Pinpoint the cell where the given text exists, returning its (x, y) midpoint coordinate. 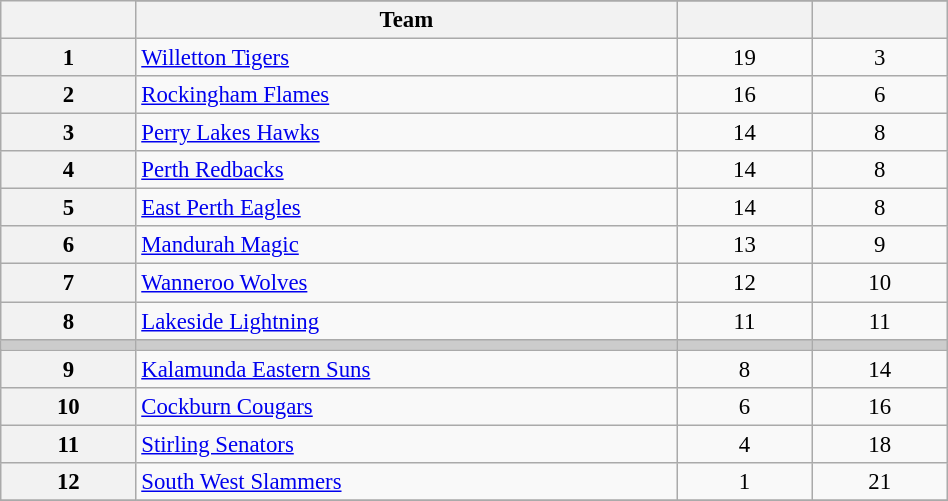
19 (744, 58)
13 (744, 245)
Willetton Tigers (406, 58)
South West Slammers (406, 482)
Wanneroo Wolves (406, 283)
Team (406, 20)
21 (880, 482)
2 (68, 95)
Cockburn Cougars (406, 406)
7 (68, 283)
East Perth Eagles (406, 208)
5 (68, 208)
Lakeside Lightning (406, 321)
Stirling Senators (406, 444)
Kalamunda Eastern Suns (406, 369)
18 (880, 444)
Mandurah Magic (406, 245)
Rockingham Flames (406, 95)
Perth Redbacks (406, 170)
Perry Lakes Hawks (406, 133)
